Return (x, y) of the center of cell containing provided text 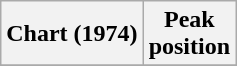
Chart (1974) (72, 34)
Peakposition (189, 34)
